Locate the cell with the specified text and output its (x, y) center coordinate. 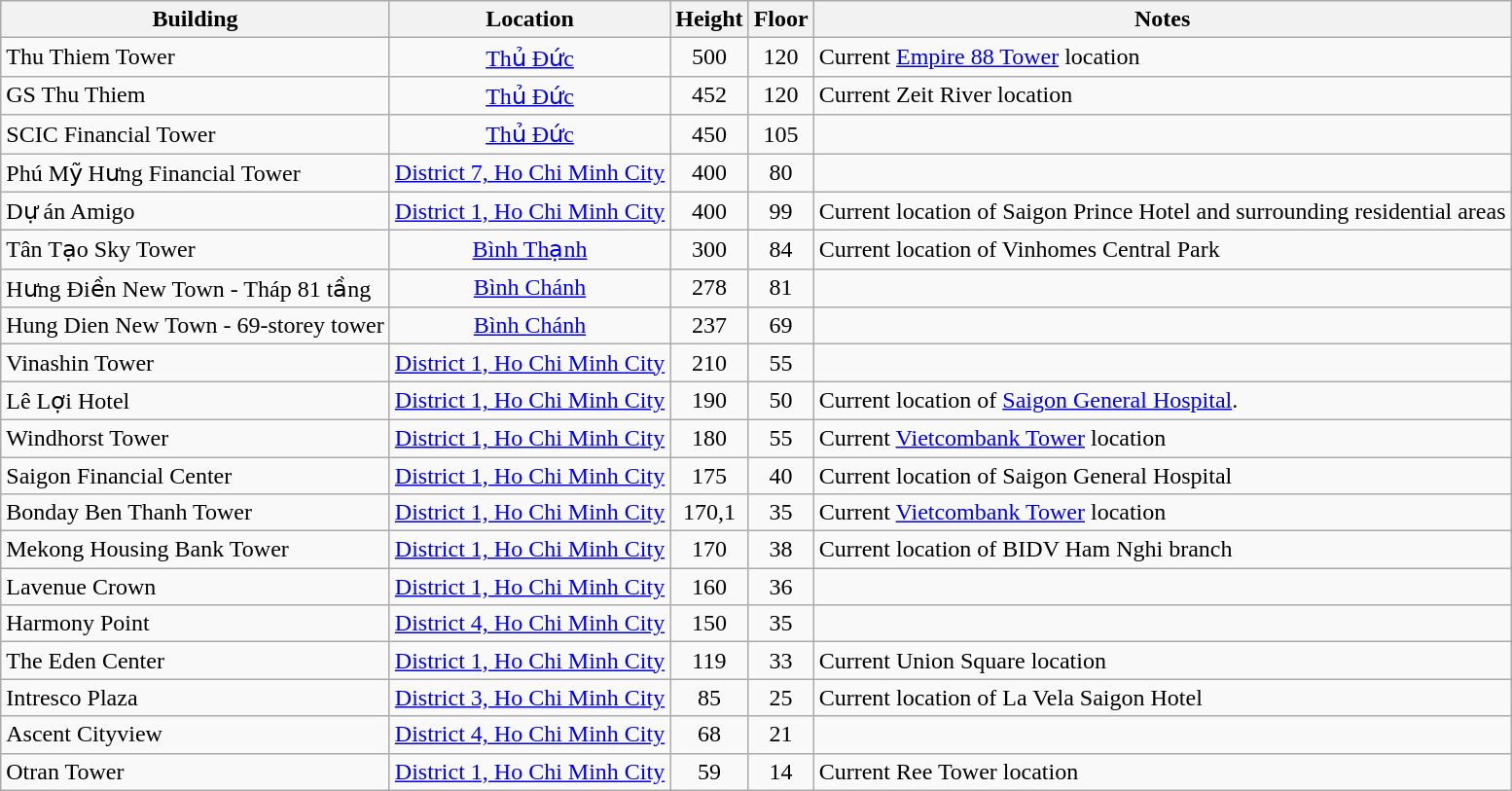
237 (709, 326)
Current location of Saigon General Hospital. (1162, 401)
Current location of BIDV Ham Nghi branch (1162, 550)
Current location of Saigon Prince Hotel and surrounding residential areas (1162, 211)
GS Thu Thiem (196, 95)
300 (709, 250)
81 (780, 288)
Building (196, 19)
175 (709, 476)
Current location of Vinhomes Central Park (1162, 250)
68 (709, 735)
119 (709, 661)
Hung Dien New Town - 69-storey tower (196, 326)
25 (780, 698)
40 (780, 476)
Current location of La Vela Saigon Hotel (1162, 698)
Harmony Point (196, 624)
Location (529, 19)
190 (709, 401)
21 (780, 735)
59 (709, 772)
Floor (780, 19)
452 (709, 95)
SCIC Financial Tower (196, 134)
33 (780, 661)
36 (780, 587)
105 (780, 134)
450 (709, 134)
Current Empire 88 Tower location (1162, 57)
80 (780, 173)
Vinashin Tower (196, 363)
38 (780, 550)
District 7, Ho Chi Minh City (529, 173)
500 (709, 57)
Lavenue Crown (196, 587)
69 (780, 326)
160 (709, 587)
Saigon Financial Center (196, 476)
Notes (1162, 19)
Current location of Saigon General Hospital (1162, 476)
The Eden Center (196, 661)
Hưng Điền New Town - Tháp 81 tầng (196, 288)
Bình Thạnh (529, 250)
Otran Tower (196, 772)
84 (780, 250)
Tân Tạo Sky Tower (196, 250)
210 (709, 363)
Windhorst Tower (196, 438)
180 (709, 438)
Intresco Plaza (196, 698)
Lê Lợi Hotel (196, 401)
150 (709, 624)
Current Union Square location (1162, 661)
99 (780, 211)
Height (709, 19)
170,1 (709, 513)
Bonday Ben Thanh Tower (196, 513)
Mekong Housing Bank Tower (196, 550)
Dự án Amigo (196, 211)
14 (780, 772)
District 3, Ho Chi Minh City (529, 698)
Current Zeit River location (1162, 95)
Current Ree Tower location (1162, 772)
Ascent Cityview (196, 735)
85 (709, 698)
278 (709, 288)
50 (780, 401)
Phú Mỹ Hưng Financial Tower (196, 173)
Thu Thiem Tower (196, 57)
170 (709, 550)
